Pinpoint the cell where the given text exists, returning its [X, Y] midpoint coordinate. 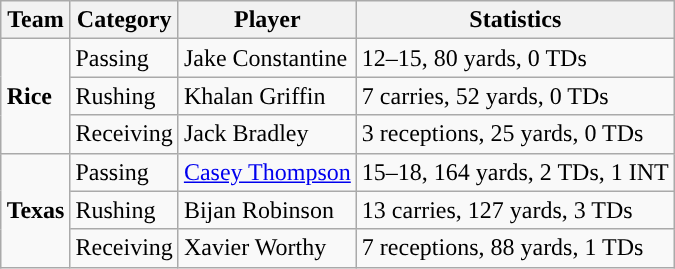
Jack Bradley [267, 134]
15–18, 164 yards, 2 TDs, 1 INT [515, 172]
Xavier Worthy [267, 248]
7 receptions, 88 yards, 1 TDs [515, 248]
12–15, 80 yards, 0 TDs [515, 58]
Rice [36, 96]
Khalan Griffin [267, 96]
7 carries, 52 yards, 0 TDs [515, 96]
Statistics [515, 20]
Player [267, 20]
Team [36, 20]
Jake Constantine [267, 58]
Category [124, 20]
Casey Thompson [267, 172]
13 carries, 127 yards, 3 TDs [515, 210]
3 receptions, 25 yards, 0 TDs [515, 134]
Texas [36, 210]
Bijan Robinson [267, 210]
